Search for the cell housing the specified text and yield its [X, Y] center coordinate. 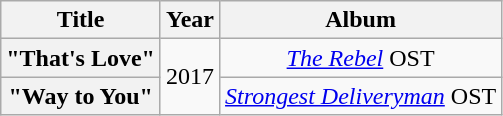
2017 [190, 77]
The Rebel OST [361, 58]
"That's Love" [81, 58]
Title [81, 20]
Album [361, 20]
Strongest Deliveryman OST [361, 96]
Year [190, 20]
"Way to You" [81, 96]
